Return [X, Y] of the center of cell containing provided text 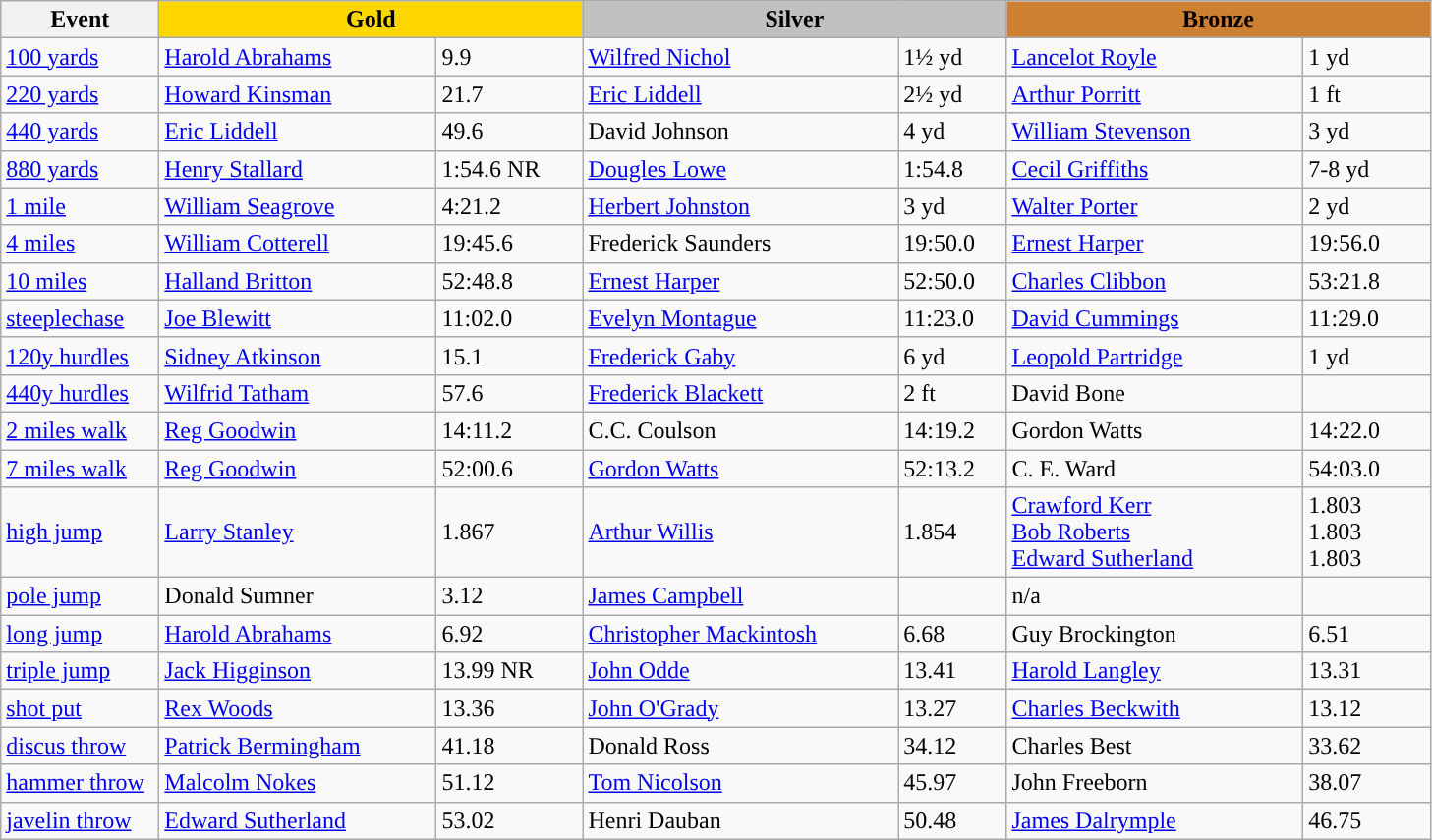
hammer throw [81, 783]
2 miles walk [81, 430]
2½ yd [952, 94]
Harold Langley [1155, 671]
Wilfrid Tatham [298, 393]
Patrick Bermingham [298, 746]
Crawford Kerr Bob Roberts Edward Sutherland [1155, 532]
14:19.2 [952, 430]
38.07 [1366, 783]
shot put [81, 708]
100 yards [81, 57]
Edward Sutherland [298, 820]
Evelyn Montague [741, 318]
2 ft [952, 393]
Herbert Johnston [741, 206]
James Campbell [741, 596]
Donald Ross [741, 746]
Donald Sumner [298, 596]
Charles Beckwith [1155, 708]
Cecil Griffiths [1155, 169]
10 miles [81, 281]
Howard Kinsman [298, 94]
Larry Stanley [298, 532]
1:54.8 [952, 169]
46.75 [1366, 820]
John O'Grady [741, 708]
Leopold Partridge [1155, 356]
51.12 [509, 783]
1.867 [509, 532]
880 yards [81, 169]
41.18 [509, 746]
Joe Blewitt [298, 318]
14:11.2 [509, 430]
William Seagrove [298, 206]
Arthur Porritt [1155, 94]
9.9 [509, 57]
Tom Nicolson [741, 783]
Malcolm Nokes [298, 783]
Walter Porter [1155, 206]
David Johnson [741, 132]
1.8031.8031.803 [1366, 532]
John Odde [741, 671]
1:54.6 NR [509, 169]
14:22.0 [1366, 430]
1 ft [1366, 94]
4 miles [81, 244]
3.12 [509, 596]
33.62 [1366, 746]
2 yd [1366, 206]
19:50.0 [952, 244]
1.854 [952, 532]
440y hurdles [81, 393]
53:21.8 [1366, 281]
Frederick Blackett [741, 393]
6.51 [1366, 634]
4 yd [952, 132]
David Cummings [1155, 318]
11:23.0 [952, 318]
Gold [372, 20]
15.1 [509, 356]
pole jump [81, 596]
triple jump [81, 671]
19:56.0 [1366, 244]
50.48 [952, 820]
4:21.2 [509, 206]
Dougles Lowe [741, 169]
13.12 [1366, 708]
220 yards [81, 94]
53.02 [509, 820]
21.7 [509, 94]
Frederick Saunders [741, 244]
49.6 [509, 132]
Event [81, 20]
Wilfred Nichol [741, 57]
6 yd [952, 356]
11:29.0 [1366, 318]
13.99 NR [509, 671]
William Cotterell [298, 244]
Henri Dauban [741, 820]
13.36 [509, 708]
Rex Woods [298, 708]
19:45.6 [509, 244]
James Dalrymple [1155, 820]
57.6 [509, 393]
52:50.0 [952, 281]
7-8 yd [1366, 169]
Lancelot Royle [1155, 57]
Arthur Willis [741, 532]
high jump [81, 532]
52:00.6 [509, 469]
6.68 [952, 634]
Charles Best [1155, 746]
52:13.2 [952, 469]
440 yards [81, 132]
C. E. Ward [1155, 469]
C.C. Coulson [741, 430]
Christopher Mackintosh [741, 634]
discus throw [81, 746]
1 mile [81, 206]
11:02.0 [509, 318]
7 miles walk [81, 469]
Halland Britton [298, 281]
Sidney Atkinson [298, 356]
Jack Higginson [298, 671]
6.92 [509, 634]
long jump [81, 634]
David Bone [1155, 393]
n/a [1155, 596]
Bronze [1219, 20]
52:48.8 [509, 281]
13.31 [1366, 671]
Frederick Gaby [741, 356]
120y hurdles [81, 356]
William Stevenson [1155, 132]
54:03.0 [1366, 469]
1½ yd [952, 57]
13.41 [952, 671]
Charles Clibbon [1155, 281]
steeplechase [81, 318]
13.27 [952, 708]
34.12 [952, 746]
45.97 [952, 783]
Henry Stallard [298, 169]
Guy Brockington [1155, 634]
Silver [794, 20]
John Freeborn [1155, 783]
javelin throw [81, 820]
